Pinpoint the cell where the given text exists, returning its [X, Y] midpoint coordinate. 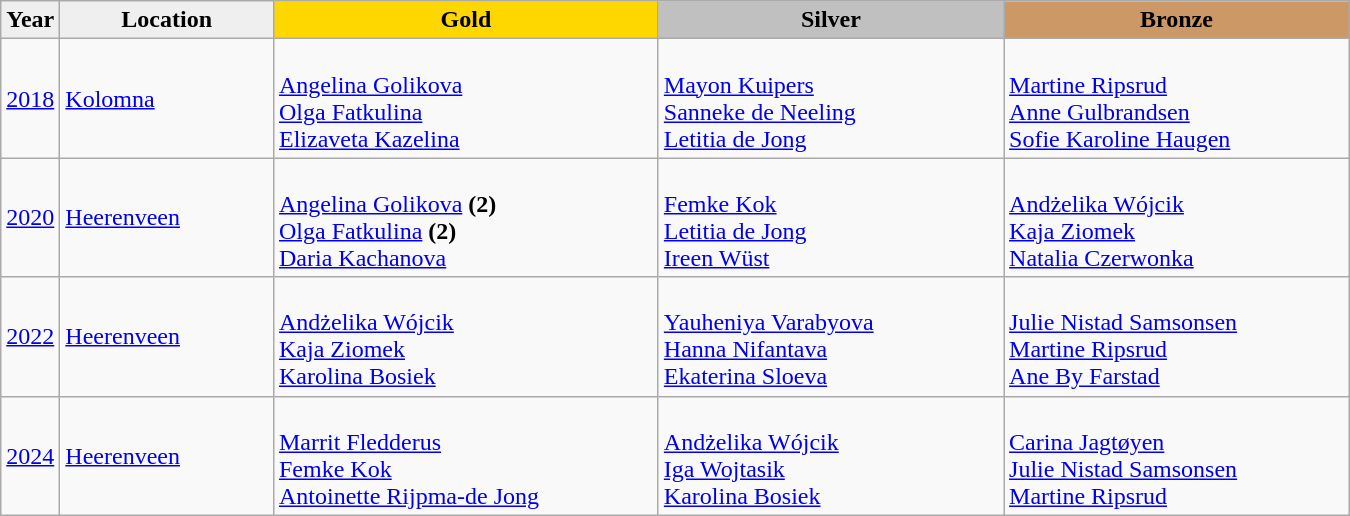
2024 [30, 456]
Bronze [1177, 20]
Year [30, 20]
Carina JagtøyenJulie Nistad SamsonsenMartine Ripsrud [1177, 456]
Andżelika WójcikIga WojtasikKarolina Bosiek [830, 456]
Julie Nistad SamsonsenMartine RipsrudAne By Farstad [1177, 336]
Angelina Golikova (2)Olga Fatkulina (2)Daria Kachanova [466, 218]
Mayon KuipersSanneke de NeelingLetitia de Jong [830, 98]
Gold [466, 20]
Femke KokLetitia de JongIreen Wüst [830, 218]
Andżelika WójcikKaja ZiomekKarolina Bosiek [466, 336]
Location [167, 20]
2022 [30, 336]
2018 [30, 98]
2020 [30, 218]
Silver [830, 20]
Kolomna [167, 98]
Angelina GolikovaOlga FatkulinaElizaveta Kazelina [466, 98]
Martine RipsrudAnne GulbrandsenSofie Karoline Haugen [1177, 98]
Yauheniya VarabyovaHanna NifantavaEkaterina Sloeva [830, 336]
Marrit FledderusFemke KokAntoinette Rijpma-de Jong [466, 456]
Andżelika WójcikKaja ZiomekNatalia Czerwonka [1177, 218]
